Find where the given text appears and provide that cell's center as (X, Y) coordinate. 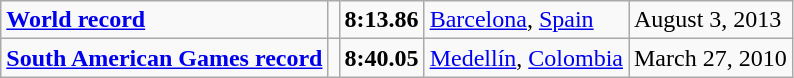
Medellín, Colombia (526, 58)
8:40.05 (382, 58)
South American Games record (164, 58)
March 27, 2010 (710, 58)
Barcelona, Spain (526, 20)
World record (164, 20)
August 3, 2013 (710, 20)
8:13.86 (382, 20)
